From the cell containing the given text, extract its center point as [x, y] coordinate. 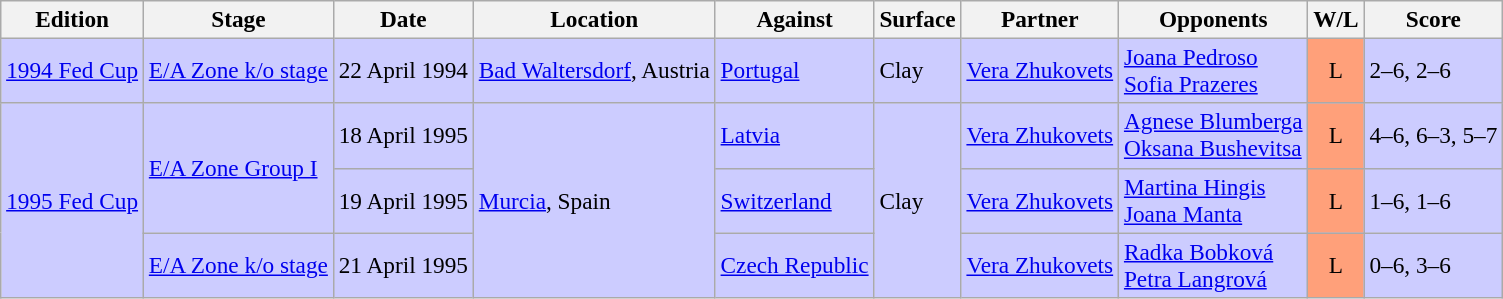
Murcia, Spain [594, 200]
18 April 1995 [403, 136]
Martina Hingis Joana Manta [1214, 200]
Portugal [794, 70]
21 April 1995 [403, 264]
Switzerland [794, 200]
Agnese Blumberga Oksana Bushevitsa [1214, 136]
1994 Fed Cup [72, 70]
Date [403, 19]
Latvia [794, 136]
1–6, 1–6 [1434, 200]
Joana Pedroso Sofia Prazeres [1214, 70]
Opponents [1214, 19]
4–6, 6–3, 5–7 [1434, 136]
0–6, 3–6 [1434, 264]
Czech Republic [794, 264]
E/A Zone Group I [238, 168]
Score [1434, 19]
19 April 1995 [403, 200]
1995 Fed Cup [72, 200]
Surface [918, 19]
Bad Waltersdorf, Austria [594, 70]
Stage [238, 19]
2–6, 2–6 [1434, 70]
Edition [72, 19]
Location [594, 19]
Radka Bobková Petra Langrová [1214, 264]
Against [794, 19]
Partner [1040, 19]
22 April 1994 [403, 70]
W/L [1336, 19]
